Find where the given text appears and provide that cell's center as [X, Y] coordinate. 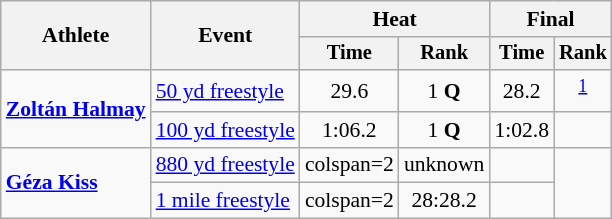
50 yd freestyle [226, 90]
1 mile freestyle [226, 201]
29.6 [350, 90]
Event [226, 36]
Zoltán Halmay [76, 108]
880 yd freestyle [226, 165]
28.2 [522, 90]
1 [583, 90]
Athlete [76, 36]
Final [550, 19]
1:02.8 [522, 130]
1:06.2 [350, 130]
Heat [395, 19]
28:28.2 [444, 201]
unknown [444, 165]
Géza Kiss [76, 182]
100 yd freestyle [226, 130]
